Output the (x, y) coordinate of the center of the cell containing the given text.  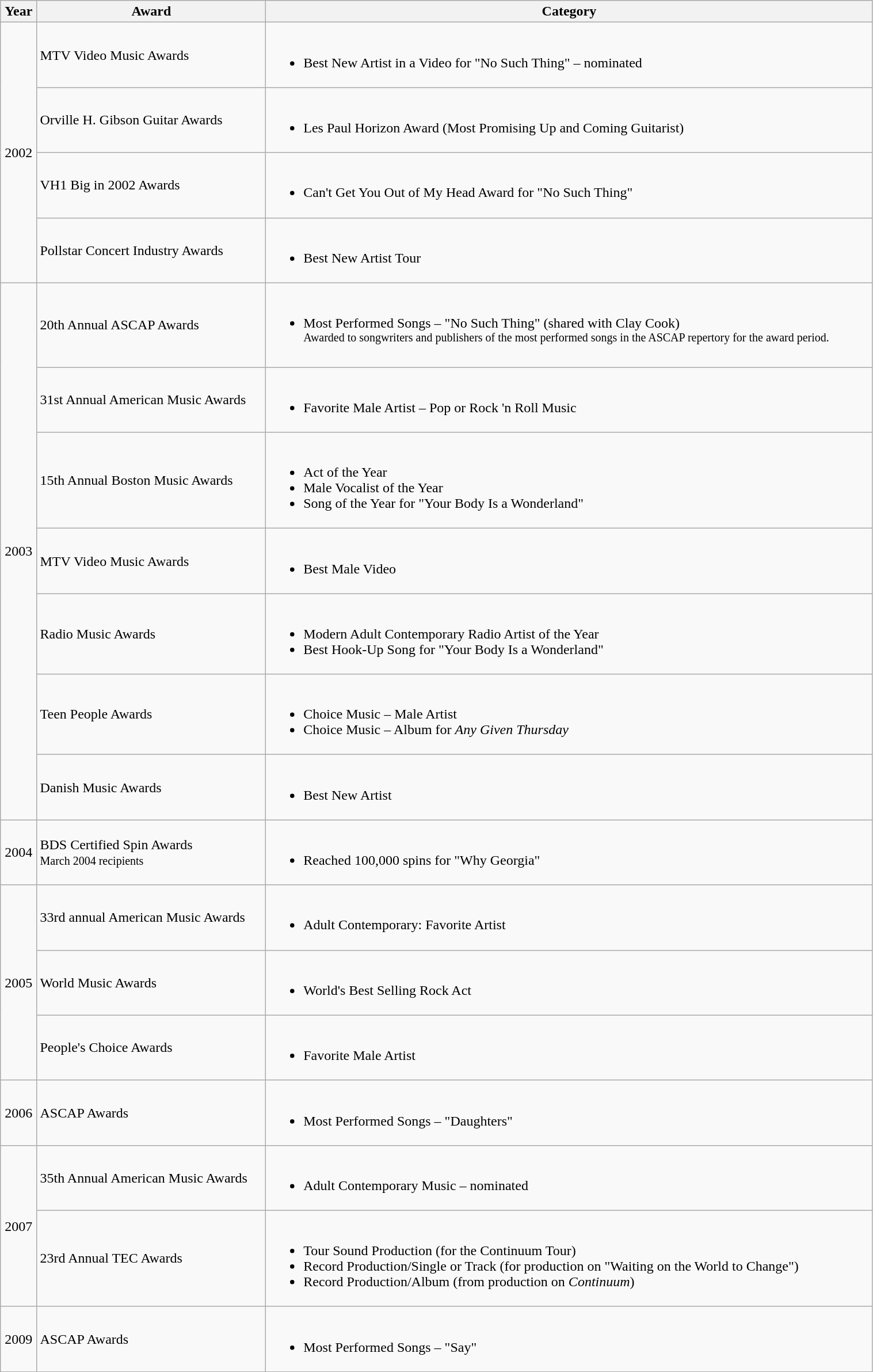
Most Performed Songs – "Daughters" (569, 1112)
2004 (18, 852)
Act of the YearMale Vocalist of the YearSong of the Year for "Your Body Is a Wonderland" (569, 480)
15th Annual Boston Music Awards (151, 480)
33rd annual American Music Awards (151, 918)
2009 (18, 1339)
World Music Awards (151, 982)
2007 (18, 1226)
Choice Music – Male ArtistChoice Music – Album for Any Given Thursday (569, 714)
Best Male Video (569, 561)
35th Annual American Music Awards (151, 1178)
23rd Annual TEC Awards (151, 1259)
Best New Artist in a Video for "No Such Thing" – nominated (569, 55)
Les Paul Horizon Award (Most Promising Up and Coming Guitarist) (569, 120)
Most Performed Songs – "Say" (569, 1339)
Favorite Male Artist – Pop or Rock 'n Roll Music (569, 400)
2005 (18, 982)
2003 (18, 552)
Adult Contemporary: Favorite Artist (569, 918)
31st Annual American Music Awards (151, 400)
Category (569, 12)
Best New Artist (569, 788)
Year (18, 12)
World's Best Selling Rock Act (569, 982)
Pollstar Concert Industry Awards (151, 250)
Favorite Male Artist (569, 1048)
Teen People Awards (151, 714)
Orville H. Gibson Guitar Awards (151, 120)
BDS Certified Spin AwardsMarch 2004 recipients (151, 852)
Adult Contemporary Music – nominated (569, 1178)
Danish Music Awards (151, 788)
Reached 100,000 spins for "Why Georgia" (569, 852)
People's Choice Awards (151, 1048)
Award (151, 12)
Best New Artist Tour (569, 250)
2002 (18, 153)
20th Annual ASCAP Awards (151, 325)
2006 (18, 1112)
Modern Adult Contemporary Radio Artist of the YearBest Hook-Up Song for "Your Body Is a Wonderland" (569, 634)
Radio Music Awards (151, 634)
Can't Get You Out of My Head Award for "No Such Thing" (569, 185)
VH1 Big in 2002 Awards (151, 185)
